Find where the given text appears and provide that cell's center as [X, Y] coordinate. 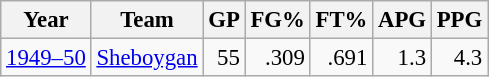
1.3 [402, 58]
FG% [278, 20]
.309 [278, 58]
GP [224, 20]
55 [224, 58]
4.3 [459, 58]
FT% [342, 20]
.691 [342, 58]
1949–50 [46, 58]
Sheboygan [147, 58]
Team [147, 20]
APG [402, 20]
PPG [459, 20]
Year [46, 20]
